Scan for the cell matching the given text and deliver its (X, Y) coordinate at center. 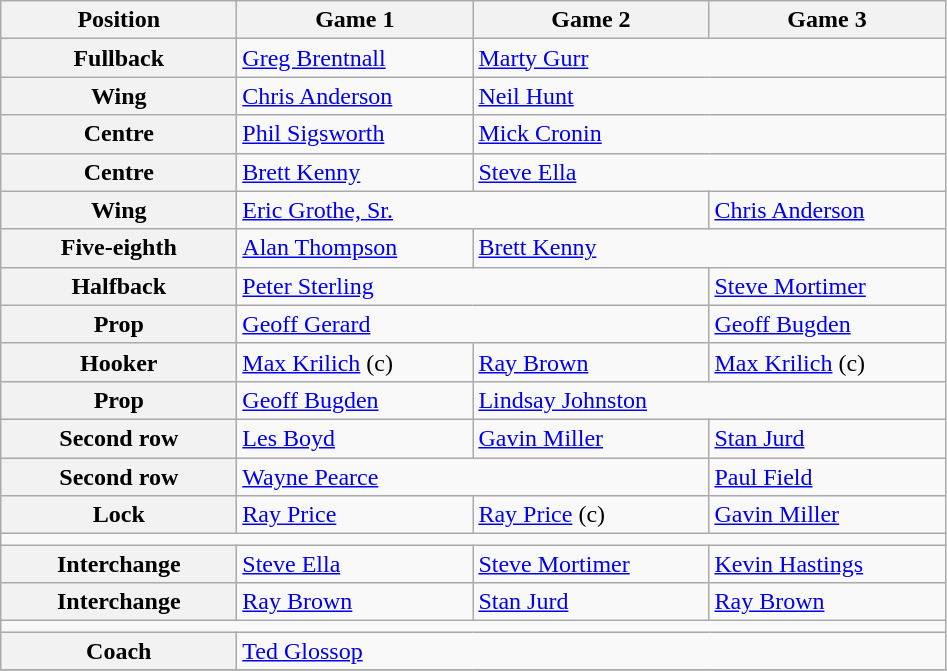
Hooker (119, 362)
Lock (119, 515)
Game 3 (827, 20)
Neil Hunt (709, 96)
Coach (119, 651)
Ray Price (c) (591, 515)
Geoff Gerard (473, 324)
Mick Cronin (709, 134)
Game 2 (591, 20)
Fullback (119, 58)
Les Boyd (355, 438)
Wayne Pearce (473, 477)
Paul Field (827, 477)
Eric Grothe, Sr. (473, 210)
Game 1 (355, 20)
Ted Glossop (591, 651)
Kevin Hastings (827, 564)
Ray Price (355, 515)
Alan Thompson (355, 248)
Greg Brentnall (355, 58)
Phil Sigsworth (355, 134)
Marty Gurr (709, 58)
Five-eighth (119, 248)
Halfback (119, 286)
Peter Sterling (473, 286)
Position (119, 20)
Lindsay Johnston (709, 400)
